Pinpoint the cell where the given text exists, returning its [x, y] midpoint coordinate. 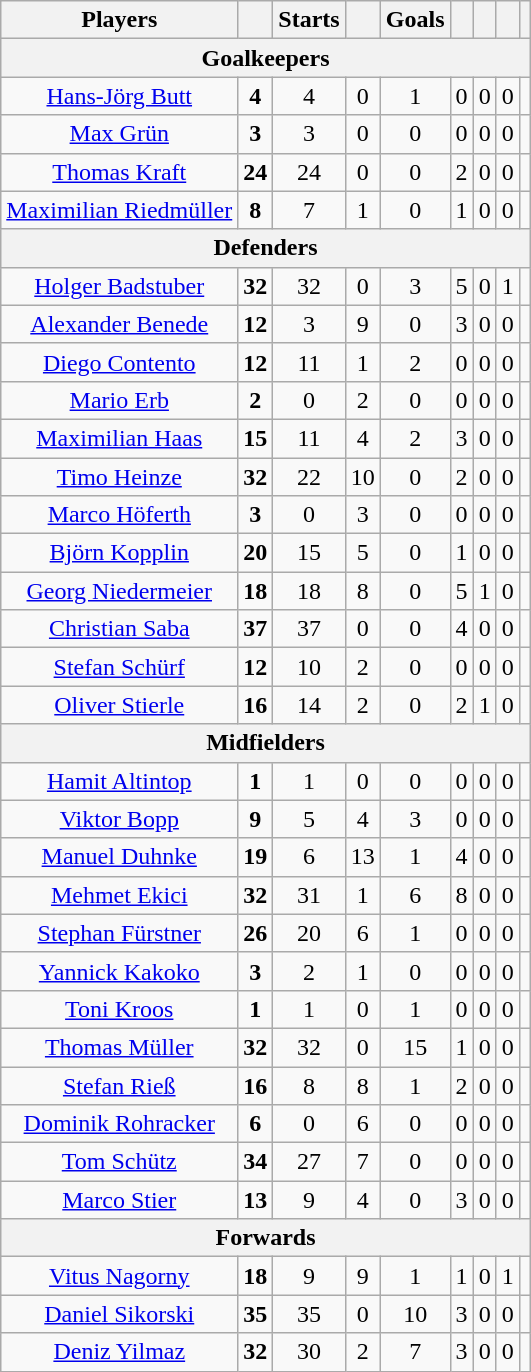
Daniel Sikorski [120, 1314]
Mehmet Ekici [120, 895]
Starts [309, 20]
Stefan Schürf [120, 667]
34 [256, 1162]
Vitus Nagorny [120, 1276]
Defenders [266, 248]
Marco Höferth [120, 515]
Thomas Müller [120, 1047]
Toni Kroos [120, 1009]
Dominik Rohracker [120, 1124]
Thomas Kraft [120, 172]
31 [309, 895]
Marco Stier [120, 1200]
Players [120, 20]
Tom Schütz [120, 1162]
Manuel Duhnke [120, 857]
19 [256, 857]
Hamit Altintop [120, 781]
Alexander Benede [120, 324]
14 [309, 705]
Oliver Stierle [120, 705]
Midfielders [266, 743]
Deniz Yilmaz [120, 1352]
Diego Contento [120, 362]
27 [309, 1162]
Viktor Bopp [120, 819]
Georg Niedermeier [120, 591]
Max Grün [120, 134]
Hans-Jörg Butt [120, 96]
Stefan Rieß [120, 1085]
Forwards [266, 1238]
Goals [415, 20]
Timo Heinze [120, 477]
Björn Kopplin [120, 553]
Goalkeepers [266, 58]
Yannick Kakoko [120, 971]
Holger Badstuber [120, 286]
30 [309, 1352]
Christian Saba [120, 629]
Maximilian Haas [120, 438]
Mario Erb [120, 400]
22 [309, 477]
26 [256, 933]
Stephan Fürstner [120, 933]
Maximilian Riedmüller [120, 210]
